Output the (X, Y) coordinate of the center of the cell containing the given text.  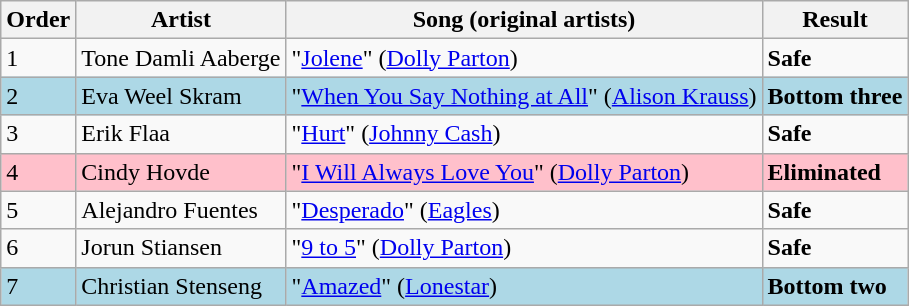
Eliminated (835, 172)
"Amazed" (Lonestar) (524, 286)
3 (38, 134)
"Hurt" (Johnny Cash) (524, 134)
Order (38, 20)
Jorun Stiansen (181, 248)
Cindy Hovde (181, 172)
6 (38, 248)
Artist (181, 20)
1 (38, 58)
"When You Say Nothing at All" (Alison Krauss) (524, 96)
"Desperado" (Eagles) (524, 210)
"9 to 5" (Dolly Parton) (524, 248)
Tone Damli Aaberge (181, 58)
5 (38, 210)
Erik Flaa (181, 134)
Eva Weel Skram (181, 96)
Christian Stenseng (181, 286)
Bottom three (835, 96)
2 (38, 96)
7 (38, 286)
Result (835, 20)
Bottom two (835, 286)
"I Will Always Love You" (Dolly Parton) (524, 172)
Song (original artists) (524, 20)
Alejandro Fuentes (181, 210)
"Jolene" (Dolly Parton) (524, 58)
4 (38, 172)
